Scan for the cell matching the given text and deliver its [X, Y] coordinate at center. 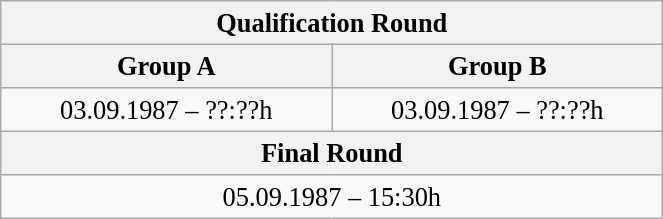
Qualification Round [332, 22]
Group B [498, 66]
Group A [166, 66]
05.09.1987 – 15:30h [332, 197]
Final Round [332, 153]
